Search for the cell housing the specified text and yield its (X, Y) center coordinate. 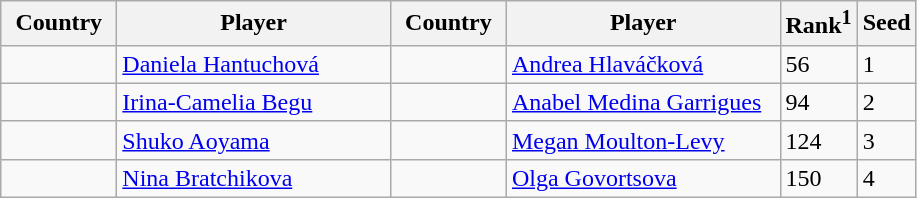
Shuko Aoyama (254, 140)
94 (818, 102)
Olga Govortsova (643, 178)
3 (886, 140)
150 (818, 178)
Andrea Hlaváčková (643, 64)
Daniela Hantuchová (254, 64)
2 (886, 102)
Rank1 (818, 24)
124 (818, 140)
Nina Bratchikova (254, 178)
Irina-Camelia Begu (254, 102)
4 (886, 178)
56 (818, 64)
Seed (886, 24)
1 (886, 64)
Megan Moulton-Levy (643, 140)
Anabel Medina Garrigues (643, 102)
